Locate the cell with the specified text and output its (x, y) center coordinate. 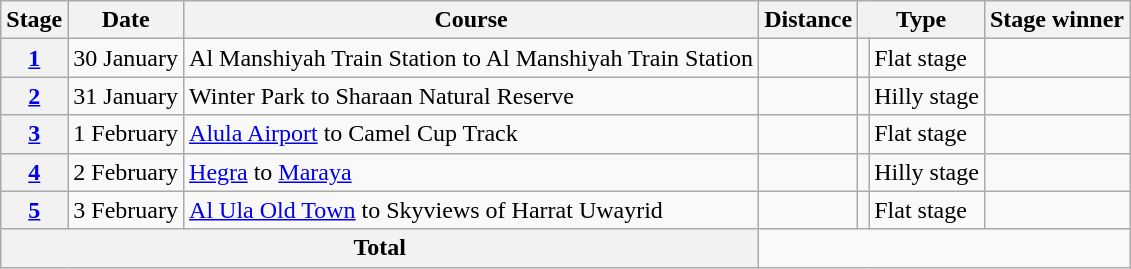
Total (380, 248)
3 (34, 134)
31 January (126, 96)
Winter Park to Sharaan Natural Reserve (472, 96)
2 (34, 96)
1 (34, 58)
Date (126, 20)
Al Ula Old Town to Skyviews of Harrat Uwayrid (472, 210)
3 February (126, 210)
Alula Airport to Camel Cup Track (472, 134)
1 February (126, 134)
30 January (126, 58)
2 February (126, 172)
Course (472, 20)
Hegra to Maraya (472, 172)
Al Manshiyah Train Station to Al Manshiyah Train Station (472, 58)
Type (922, 20)
Stage winner (1056, 20)
5 (34, 210)
Distance (808, 20)
Stage (34, 20)
4 (34, 172)
